Output the [X, Y] coordinate of the center of the cell containing the given text.  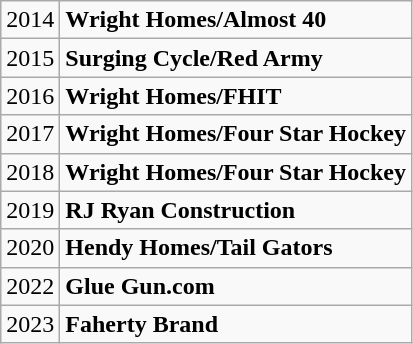
Faherty Brand [236, 324]
Wright Homes/Almost 40 [236, 20]
2018 [30, 172]
2023 [30, 324]
Wright Homes/FHIT [236, 96]
2020 [30, 248]
Glue Gun.com [236, 286]
2017 [30, 134]
2016 [30, 96]
RJ Ryan Construction [236, 210]
2019 [30, 210]
2015 [30, 58]
Hendy Homes/Tail Gators [236, 248]
2014 [30, 20]
2022 [30, 286]
Surging Cycle/Red Army [236, 58]
